From the cell containing the given text, extract its center point as [x, y] coordinate. 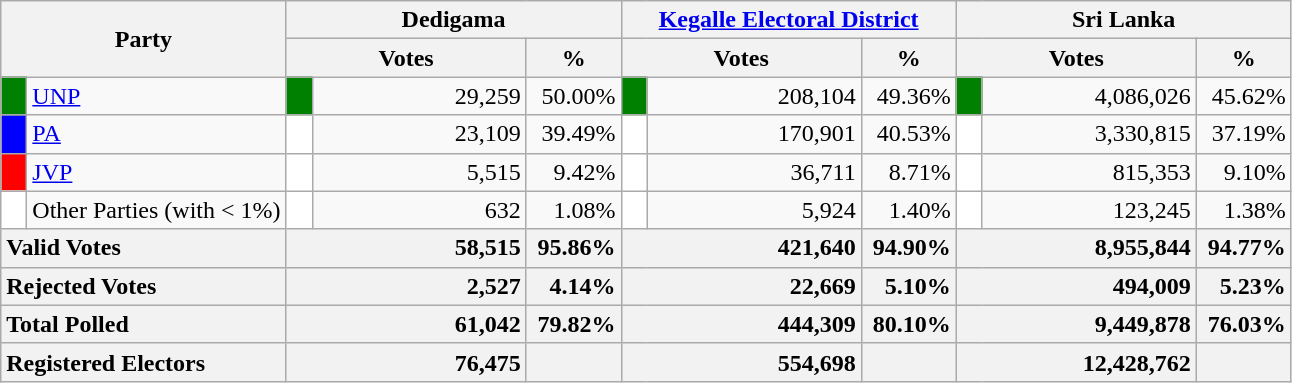
80.10% [908, 324]
Dedigama [454, 20]
Rejected Votes [144, 286]
29,259 [419, 96]
2,527 [406, 286]
UNP [156, 96]
Registered Electors [144, 362]
9.42% [574, 172]
Party [144, 39]
49.36% [908, 96]
JVP [156, 172]
208,104 [754, 96]
36,711 [754, 172]
9,449,878 [1076, 324]
Sri Lanka [1124, 20]
PA [156, 134]
79.82% [574, 324]
Kegalle Electoral District [788, 20]
123,245 [1089, 210]
5.23% [1244, 286]
95.86% [574, 248]
9.10% [1244, 172]
23,109 [419, 134]
50.00% [574, 96]
Other Parties (with < 1%) [156, 210]
5.10% [908, 286]
Total Polled [144, 324]
554,698 [741, 362]
45.62% [1244, 96]
37.19% [1244, 134]
Valid Votes [144, 248]
421,640 [741, 248]
61,042 [406, 324]
94.90% [908, 248]
8,955,844 [1076, 248]
4,086,026 [1089, 96]
5,515 [419, 172]
170,901 [754, 134]
815,353 [1089, 172]
1.38% [1244, 210]
3,330,815 [1089, 134]
94.77% [1244, 248]
632 [419, 210]
5,924 [754, 210]
1.08% [574, 210]
76,475 [406, 362]
76.03% [1244, 324]
39.49% [574, 134]
444,309 [741, 324]
58,515 [406, 248]
22,669 [741, 286]
40.53% [908, 134]
494,009 [1076, 286]
8.71% [908, 172]
1.40% [908, 210]
4.14% [574, 286]
12,428,762 [1076, 362]
